Determine the (X, Y) coordinate at the center of the cell enclosing the given text.  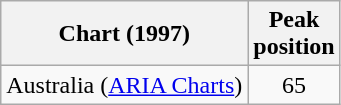
Peakposition (294, 34)
65 (294, 85)
Australia (ARIA Charts) (124, 85)
Chart (1997) (124, 34)
